Provide the (X, Y) coordinate of the cell's center where the given text is located.  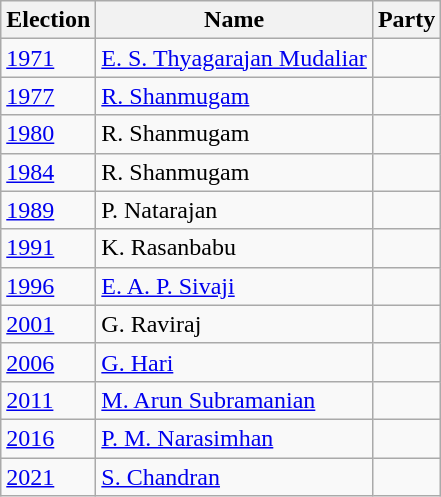
P. Natarajan (234, 210)
P. M. Narasimhan (234, 438)
E. A. P. Sivaji (234, 286)
Party (406, 20)
2011 (48, 400)
Name (234, 20)
1980 (48, 134)
2006 (48, 362)
G. Raviraj (234, 324)
1996 (48, 286)
G. Hari (234, 362)
2016 (48, 438)
K. Rasanbabu (234, 248)
M. Arun Subramanian (234, 400)
1977 (48, 96)
Election (48, 20)
1989 (48, 210)
1991 (48, 248)
E. S. Thyagarajan Mudaliar (234, 58)
1984 (48, 172)
1971 (48, 58)
S. Chandran (234, 477)
2001 (48, 324)
2021 (48, 477)
